Scan for the cell matching the given text and deliver its (X, Y) coordinate at center. 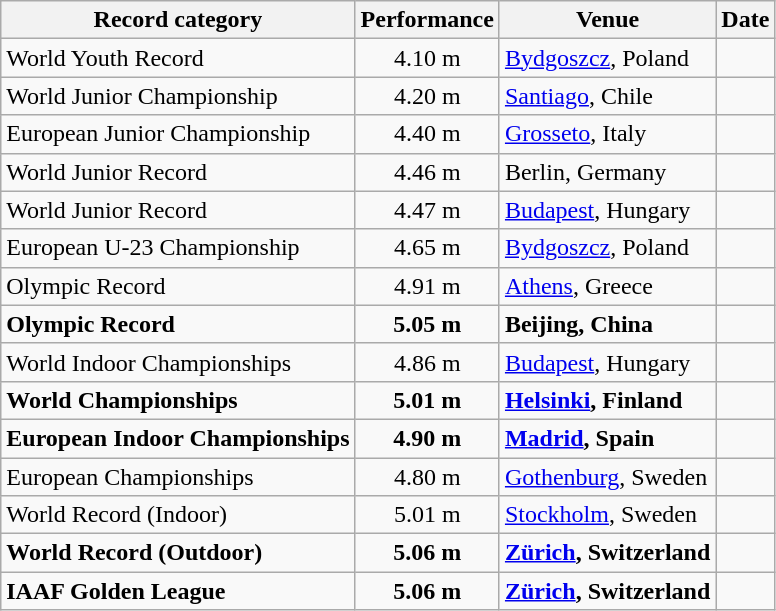
World Indoor Championships (178, 362)
Beijing, China (607, 324)
4.65 m (427, 248)
Santiago, Chile (607, 96)
World Championships (178, 400)
4.91 m (427, 286)
Date (746, 20)
European Championships (178, 477)
4.47 m (427, 210)
5.05 m (427, 324)
4.90 m (427, 438)
Stockholm, Sweden (607, 515)
4.46 m (427, 172)
Performance (427, 20)
4.80 m (427, 477)
Athens, Greece (607, 286)
European Junior Championship (178, 134)
World Junior Championship (178, 96)
Berlin, Germany (607, 172)
Venue (607, 20)
4.10 m (427, 58)
Madrid, Spain (607, 438)
Grosseto, Italy (607, 134)
Gothenburg, Sweden (607, 477)
Record category (178, 20)
European Indoor Championships (178, 438)
IAAF Golden League (178, 591)
4.86 m (427, 362)
4.20 m (427, 96)
Helsinki, Finland (607, 400)
World Record (Outdoor) (178, 553)
European U-23 Championship (178, 248)
4.40 m (427, 134)
World Youth Record (178, 58)
World Record (Indoor) (178, 515)
